Return [X, Y] of the center of cell containing provided text 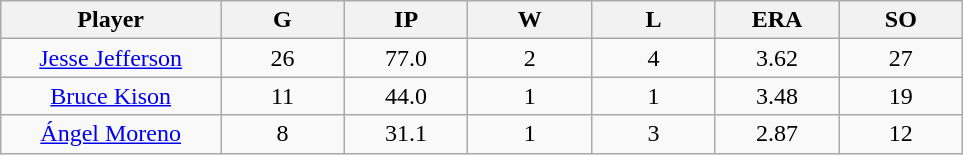
3.48 [777, 96]
27 [901, 58]
Jesse Jefferson [111, 58]
IP [406, 20]
G [283, 20]
19 [901, 96]
3.62 [777, 58]
2 [530, 58]
Player [111, 20]
L [654, 20]
11 [283, 96]
31.1 [406, 134]
8 [283, 134]
ERA [777, 20]
4 [654, 58]
Ángel Moreno [111, 134]
77.0 [406, 58]
SO [901, 20]
26 [283, 58]
2.87 [777, 134]
Bruce Kison [111, 96]
44.0 [406, 96]
W [530, 20]
12 [901, 134]
3 [654, 134]
